Determine the (X, Y) coordinate at the center of the cell enclosing the given text.  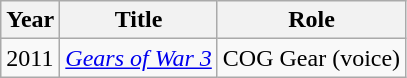
Year (30, 20)
Gears of War 3 (139, 58)
COG Gear (voice) (311, 58)
Role (311, 20)
2011 (30, 58)
Title (139, 20)
